Locate the cell with the specified text and output its [X, Y] center coordinate. 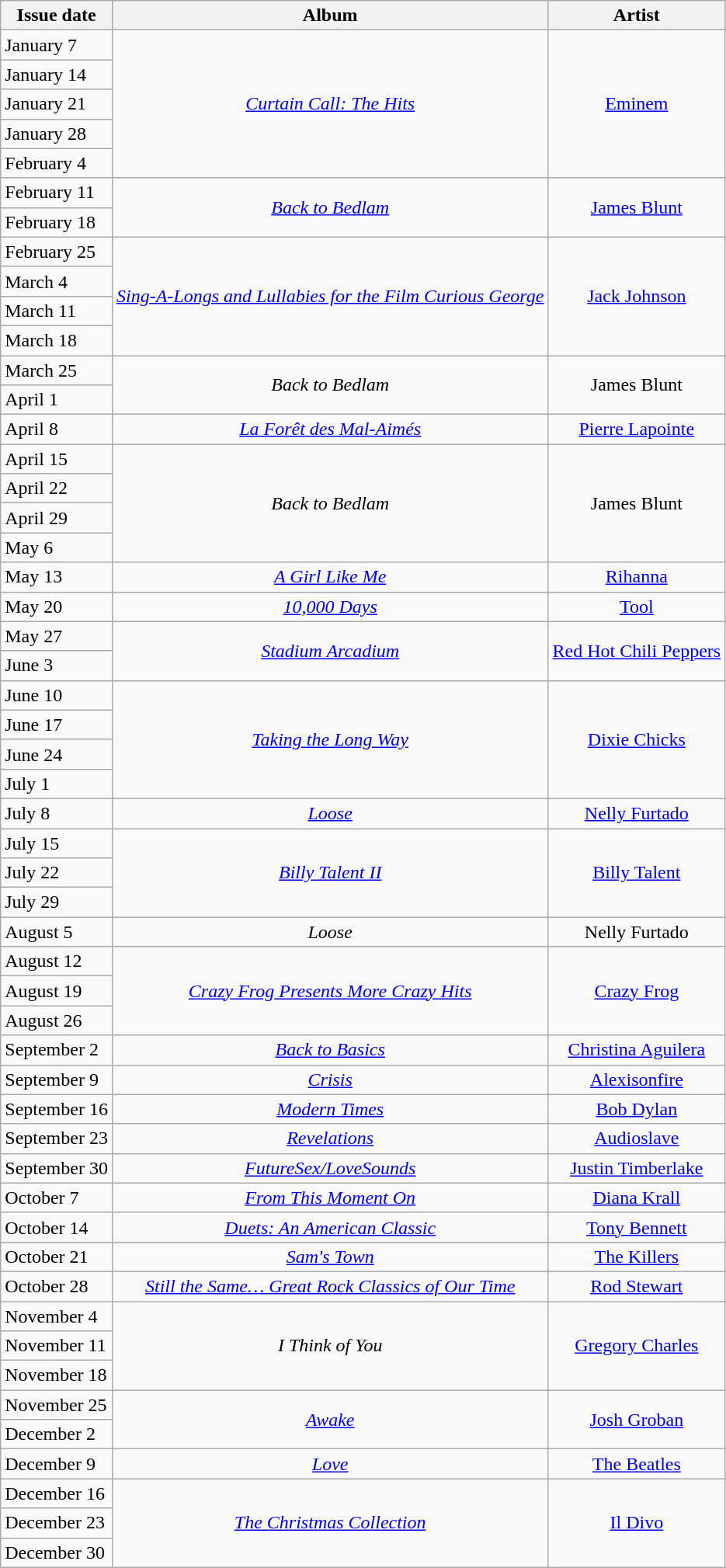
November 11 [57, 1346]
November 18 [57, 1375]
Eminem [637, 104]
August 19 [57, 991]
Diana Krall [637, 1198]
10,000 Days [330, 607]
April 29 [57, 518]
August 5 [57, 932]
Il Divo [637, 1523]
August 26 [57, 1020]
September 16 [57, 1109]
Christina Aguilera [637, 1050]
Rihanna [637, 577]
FutureSex/LoveSounds [330, 1168]
May 6 [57, 548]
Awake [330, 1420]
March 18 [57, 340]
A Girl Like Me [330, 577]
June 3 [57, 666]
Duets: An American Classic [330, 1227]
Crazy Frog [637, 991]
May 27 [57, 636]
Issue date [57, 16]
February 18 [57, 222]
Jack Johnson [637, 296]
September 2 [57, 1050]
Justin Timberlake [637, 1168]
January 28 [57, 134]
September 23 [57, 1139]
Artist [637, 16]
January 7 [57, 45]
July 29 [57, 902]
Crazy Frog Presents More Crazy Hits [330, 991]
From This Moment On [330, 1198]
The Beatles [637, 1464]
Love [330, 1464]
March 4 [57, 281]
May 20 [57, 607]
Crisis [330, 1080]
January 21 [57, 104]
Pierre Lapointe [637, 429]
December 16 [57, 1493]
Josh Groban [637, 1420]
March 25 [57, 370]
January 14 [57, 75]
May 13 [57, 577]
Album [330, 16]
Still the Same… Great Rock Classics of Our Time [330, 1286]
June 10 [57, 695]
Revelations [330, 1139]
The Christmas Collection [330, 1523]
The Killers [637, 1257]
November 25 [57, 1405]
Modern Times [330, 1109]
Alexisonfire [637, 1080]
December 9 [57, 1464]
February 11 [57, 193]
October 28 [57, 1286]
Billy Talent [637, 872]
April 1 [57, 400]
Back to Basics [330, 1050]
September 9 [57, 1080]
Sing-A-Longs and Lullabies for the Film Curious George [330, 296]
December 30 [57, 1552]
La Forêt des Mal-Aimés [330, 429]
November 4 [57, 1316]
Curtain Call: The Hits [330, 104]
October 14 [57, 1227]
Dixie Chicks [637, 739]
June 17 [57, 725]
Bob Dylan [637, 1109]
February 4 [57, 163]
I Think of You [330, 1346]
Taking the Long Way [330, 739]
October 7 [57, 1198]
Sam's Town [330, 1257]
June 24 [57, 754]
December 23 [57, 1523]
Billy Talent II [330, 872]
October 21 [57, 1257]
December 2 [57, 1434]
July 15 [57, 843]
September 30 [57, 1168]
April 15 [57, 459]
Rod Stewart [637, 1286]
July 8 [57, 813]
July 1 [57, 784]
March 11 [57, 311]
July 22 [57, 873]
Gregory Charles [637, 1346]
Tony Bennett [637, 1227]
Tool [637, 607]
Audioslave [637, 1139]
April 8 [57, 429]
February 25 [57, 252]
Red Hot Chili Peppers [637, 651]
August 12 [57, 961]
Stadium Arcadium [330, 651]
April 22 [57, 488]
